Search for the cell housing the specified text and yield its [x, y] center coordinate. 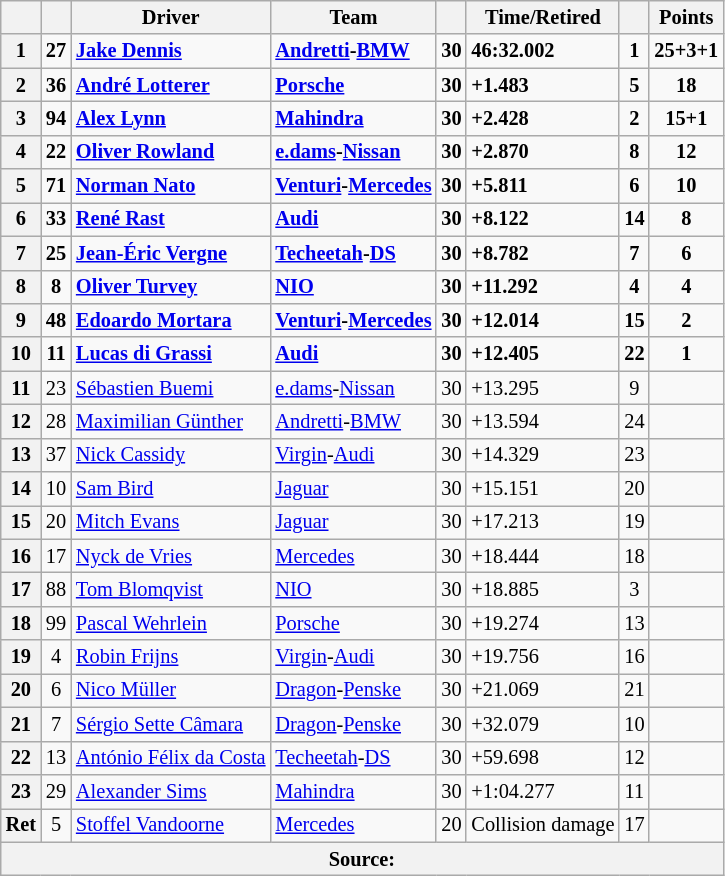
+17.213 [542, 522]
André Lotterer [170, 85]
Stoffel Vandoorne [170, 825]
Oliver Turvey [170, 287]
15+1 [686, 118]
+15.151 [542, 489]
+14.329 [542, 455]
+21.069 [542, 690]
+13.295 [542, 388]
Collision damage [542, 825]
+19.756 [542, 657]
+11.292 [542, 287]
29 [56, 791]
Sam Bird [170, 489]
36 [56, 85]
+19.274 [542, 623]
René Rast [170, 219]
+1:04.277 [542, 791]
+8.122 [542, 219]
37 [56, 455]
Ret [21, 825]
+2.428 [542, 118]
Alexander Sims [170, 791]
Nick Cassidy [170, 455]
Oliver Rowland [170, 152]
+1.483 [542, 85]
Norman Nato [170, 186]
Points [686, 17]
27 [56, 51]
Tom Blomqvist [170, 589]
Pascal Wehrlein [170, 623]
Driver [170, 17]
24 [634, 421]
Team [353, 17]
+18.444 [542, 556]
48 [56, 320]
99 [56, 623]
+8.782 [542, 253]
25+3+1 [686, 51]
25 [56, 253]
+2.870 [542, 152]
Robin Frijns [170, 657]
Maximilian Günther [170, 421]
71 [56, 186]
+18.885 [542, 589]
António Félix da Costa [170, 758]
Sérgio Sette Câmara [170, 724]
+5.811 [542, 186]
Alex Lynn [170, 118]
Mitch Evans [170, 522]
28 [56, 421]
46:32.002 [542, 51]
Source: [362, 859]
Nyck de Vries [170, 556]
33 [56, 219]
Edoardo Mortara [170, 320]
+13.594 [542, 421]
Jake Dennis [170, 51]
94 [56, 118]
Nico Müller [170, 690]
Jean-Éric Vergne [170, 253]
Time/Retired [542, 17]
Lucas di Grassi [170, 354]
+12.405 [542, 354]
+59.698 [542, 758]
88 [56, 589]
Sébastien Buemi [170, 388]
+12.014 [542, 320]
+32.079 [542, 724]
